Pinpoint the cell where the given text exists, returning its (x, y) midpoint coordinate. 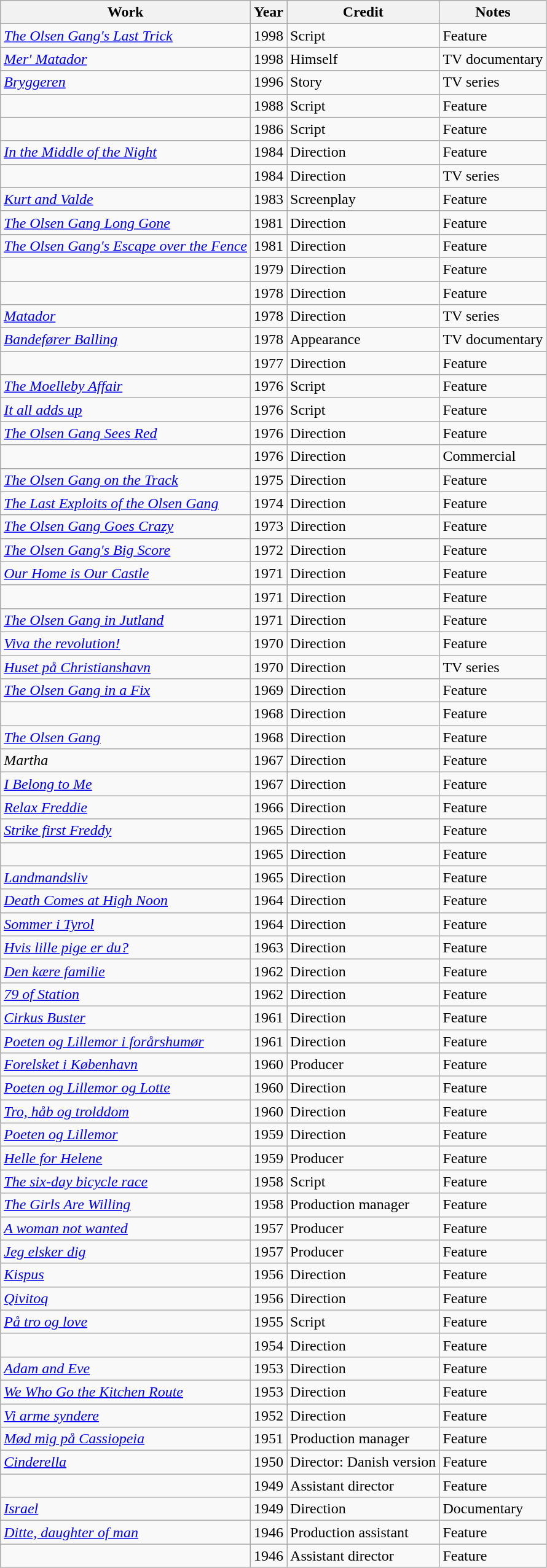
1952 (269, 1415)
Qivitoq (125, 1298)
The Olsen Gang in a Fix (125, 691)
Bryggeren (125, 82)
Matador (125, 316)
Hvis lille pige er du? (125, 947)
1973 (269, 527)
1975 (269, 480)
Notes (493, 12)
Ditte, daughter of man (125, 1532)
1972 (269, 550)
Helle for Helene (125, 1158)
I Belong to Me (125, 784)
Cinderella (125, 1462)
Kurt and Valde (125, 199)
We Who Go the Kitchen Route (125, 1392)
Director: Danish version (363, 1462)
Strike first Freddy (125, 831)
Bandefører Balling (125, 340)
The Olsen Gang on the Track (125, 480)
Viva the revolution! (125, 643)
På tro og love (125, 1322)
Poeten og Lillemor og Lotte (125, 1088)
1979 (269, 269)
Poeten og Lillemor i forårshumør (125, 1041)
The Olsen Gang Long Gone (125, 222)
Cirkus Buster (125, 1017)
Jeg elsker dig (125, 1252)
1954 (269, 1345)
The Olsen Gang Goes Crazy (125, 527)
1963 (269, 947)
Appearance (363, 340)
In the Middle of the Night (125, 152)
The Olsen Gang Sees Red (125, 433)
Kispus (125, 1275)
Poeten og Lillemor (125, 1135)
1996 (269, 82)
Year (269, 12)
Mød mig på Cassiopeia (125, 1439)
The Olsen Gang in Jutland (125, 620)
1983 (269, 199)
The Olsen Gang (125, 737)
Our Home is Our Castle (125, 573)
Credit (363, 12)
1950 (269, 1462)
Screenplay (363, 199)
A woman not wanted (125, 1228)
The Olsen Gang's Escape over the Fence (125, 246)
Mer' Matador (125, 59)
Martha (125, 761)
Sommer i Tyrol (125, 924)
The Olsen Gang's Big Score (125, 550)
Den kære familie (125, 971)
79 of Station (125, 994)
1969 (269, 691)
Forelsket i København (125, 1065)
1986 (269, 129)
The Girls Are Willing (125, 1205)
1988 (269, 106)
Commercial (493, 457)
1951 (269, 1439)
Huset på Christianshavn (125, 667)
1977 (269, 363)
Story (363, 82)
Vi arme syndere (125, 1415)
It all adds up (125, 410)
1974 (269, 503)
Documentary (493, 1509)
The Olsen Gang's Last Trick (125, 36)
Death Comes at High Noon (125, 901)
Tro, håb og trolddom (125, 1111)
The six-day bicycle race (125, 1182)
Relax Freddie (125, 807)
Israel (125, 1509)
The Moelleby Affair (125, 386)
Himself (363, 59)
Work (125, 12)
Production assistant (363, 1532)
Adam and Eve (125, 1368)
Landmandsliv (125, 877)
1955 (269, 1322)
The Last Exploits of the Olsen Gang (125, 503)
1966 (269, 807)
